Extract the [X, Y] coordinate from the center of the cell holding the provided text.  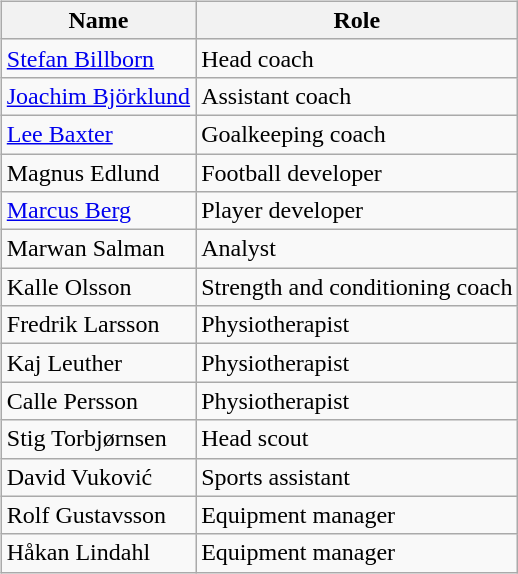
Sports assistant [357, 477]
Strength and conditioning coach [357, 287]
Goalkeeping coach [357, 134]
Marwan Salman [98, 249]
Magnus Edlund [98, 173]
Name [98, 20]
Joachim Björklund [98, 96]
Head scout [357, 439]
Player developer [357, 211]
Stefan Billborn [98, 58]
Lee Baxter [98, 134]
Calle Persson [98, 401]
Kalle Olsson [98, 287]
Football developer [357, 173]
Marcus Berg [98, 211]
Håkan Lindahl [98, 553]
Head coach [357, 58]
Role [357, 20]
Assistant coach [357, 96]
Kaj Leuther [98, 363]
Fredrik Larsson [98, 325]
Rolf Gustavsson [98, 515]
Analyst [357, 249]
Stig Torbjørnsen [98, 439]
David Vuković [98, 477]
